Scan for the cell matching the given text and deliver its (x, y) coordinate at center. 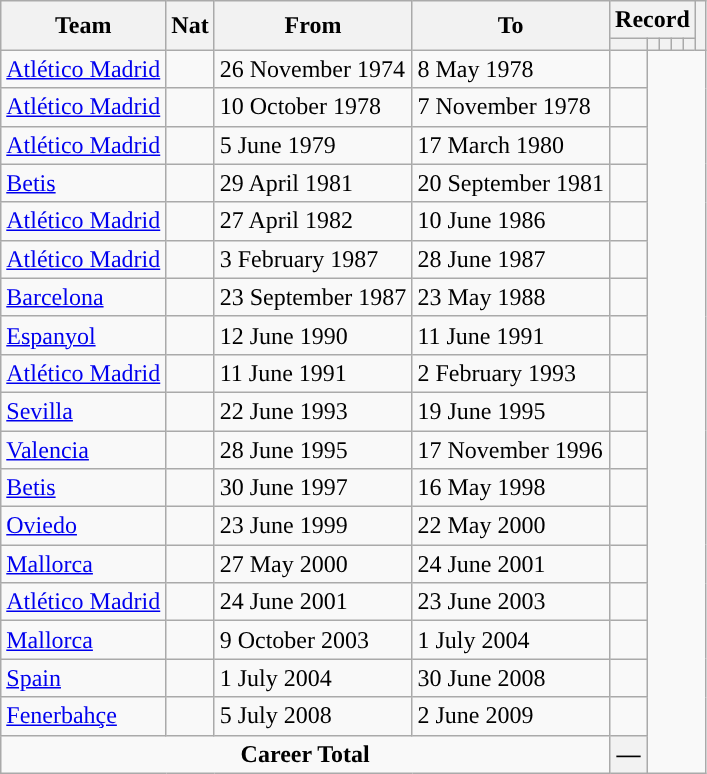
23 June 1999 (313, 526)
Espanyol (84, 335)
30 June 2008 (511, 678)
Valencia (84, 449)
28 June 1987 (511, 259)
Barcelona (84, 297)
Fenerbahçe (84, 716)
16 May 1998 (511, 488)
— (629, 754)
10 June 1986 (511, 221)
2 June 2009 (511, 716)
23 June 2003 (511, 602)
23 September 1987 (313, 297)
19 June 1995 (511, 411)
From (313, 26)
10 October 1978 (313, 107)
8 May 1978 (511, 69)
22 June 1993 (313, 411)
Team (84, 26)
17 March 1980 (511, 145)
Oviedo (84, 526)
7 November 1978 (511, 107)
Nat (190, 26)
Sevilla (84, 411)
27 April 1982 (313, 221)
2 February 1993 (511, 373)
28 June 1995 (313, 449)
To (511, 26)
27 May 2000 (313, 564)
5 July 2008 (313, 716)
23 May 1988 (511, 297)
Spain (84, 678)
17 November 1996 (511, 449)
9 October 2003 (313, 640)
12 June 1990 (313, 335)
Career Total (306, 754)
22 May 2000 (511, 526)
5 June 1979 (313, 145)
30 June 1997 (313, 488)
29 April 1981 (313, 183)
3 February 1987 (313, 259)
26 November 1974 (313, 69)
Record (653, 20)
20 September 1981 (511, 183)
